Scan for the cell matching the given text and deliver its (x, y) coordinate at center. 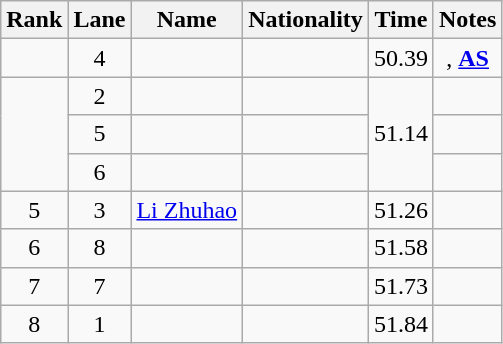
51.84 (400, 324)
51.26 (400, 210)
Lane (100, 20)
, AS (467, 58)
Li Zhuhao (187, 210)
Nationality (306, 20)
51.73 (400, 286)
Time (400, 20)
51.14 (400, 134)
4 (100, 58)
Notes (467, 20)
Name (187, 20)
Rank (34, 20)
50.39 (400, 58)
51.58 (400, 248)
1 (100, 324)
2 (100, 96)
3 (100, 210)
